Provide the [X, Y] coordinate of the cell's center where the given text is located.  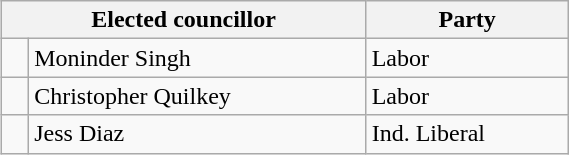
Elected councillor [184, 20]
Moninder Singh [198, 58]
Party [467, 20]
Christopher Quilkey [198, 96]
Ind. Liberal [467, 134]
Jess Diaz [198, 134]
